Return the (x, y) coordinate for the center point of the cell that contains the specified text.  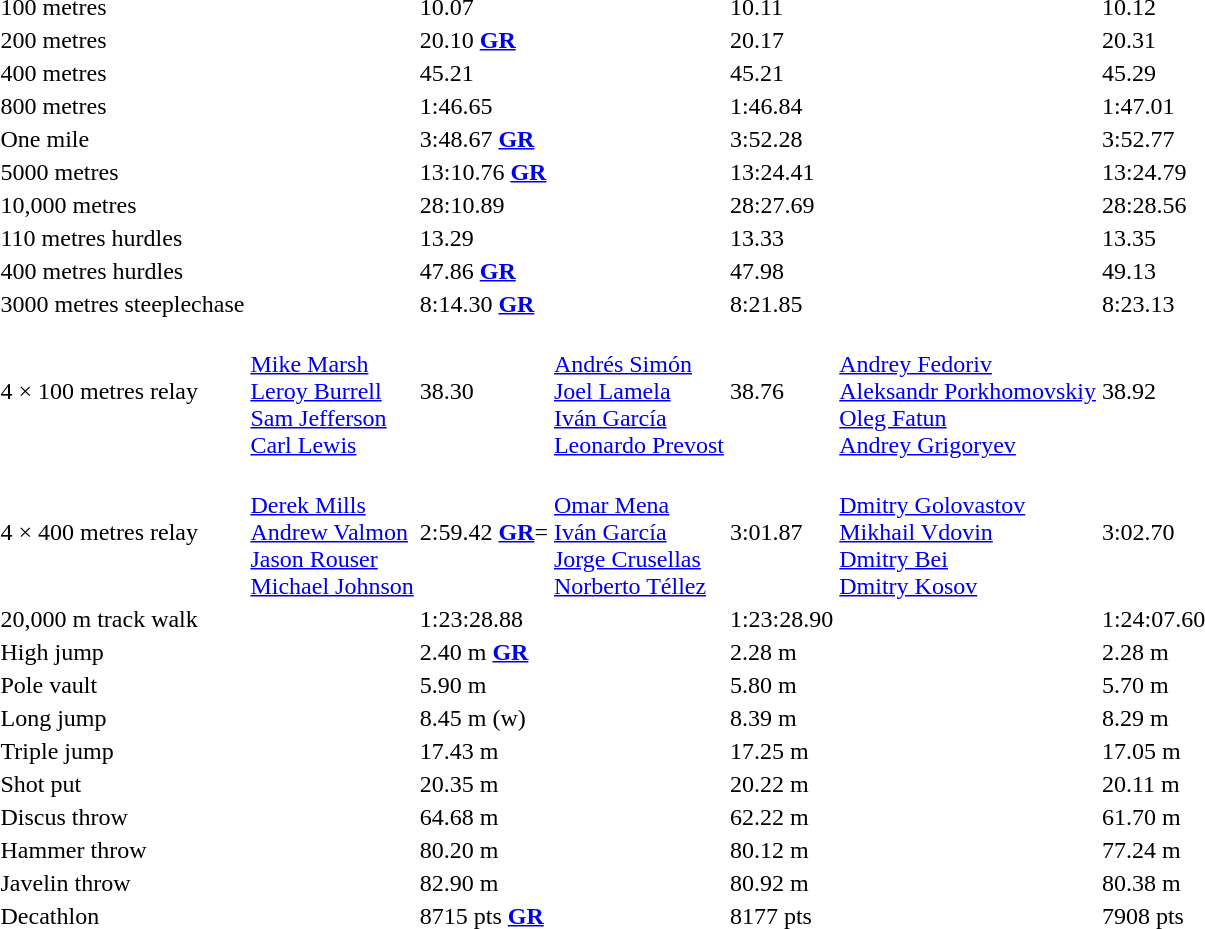
Andrés SimónJoel LamelaIván GarcíaLeonardo Prevost (638, 391)
20.35 m (484, 784)
20.22 m (781, 784)
38.76 (781, 391)
3:52.28 (781, 139)
Derek MillsAndrew ValmonJason RouserMichael Johnson (332, 532)
8:21.85 (781, 304)
5.80 m (781, 685)
1:23:28.90 (781, 619)
8:14.30 GR (484, 304)
1:46.65 (484, 106)
2:59.42 GR= (484, 532)
13.29 (484, 238)
80.12 m (781, 850)
17.25 m (781, 751)
2.28 m (781, 652)
Dmitry GolovastovMikhail VdovinDmitry BeiDmitry Kosov (968, 532)
1:46.84 (781, 106)
20.17 (781, 40)
47.98 (781, 271)
2.40 m GR (484, 652)
1:23:28.88 (484, 619)
82.90 m (484, 883)
64.68 m (484, 817)
Mike MarshLeroy BurrellSam JeffersonCarl Lewis (332, 391)
3:01.87 (781, 532)
Omar MenaIván GarcíaJorge CrusellasNorberto Téllez (638, 532)
13:24.41 (781, 172)
Andrey FedorivAleksandr PorkhomovskiyOleg FatunAndrey Grigoryev (968, 391)
5.90 m (484, 685)
28:10.89 (484, 205)
3:48.67 GR (484, 139)
62.22 m (781, 817)
20.10 GR (484, 40)
13:10.76 GR (484, 172)
8.39 m (781, 718)
13.33 (781, 238)
38.30 (484, 391)
17.43 m (484, 751)
28:27.69 (781, 205)
47.86 GR (484, 271)
80.20 m (484, 850)
80.92 m (781, 883)
8.45 m (w) (484, 718)
